Identify which cell holds the provided text, then report its [x, y] central coordinate. 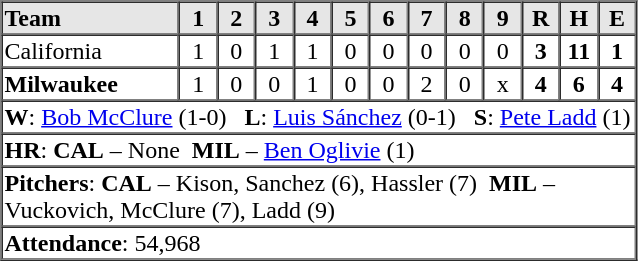
7 [427, 18]
R [541, 18]
9 [503, 18]
8 [465, 18]
Milwaukee [91, 84]
H [579, 18]
W: Bob McClure (1-0) L: Luis Sánchez (0-1) S: Pete Ladd (1) [319, 116]
Attendance: 54,968 [319, 242]
Pitchers: CAL – Kison, Sanchez (6), Hassler (7) MIL – Vuckovich, McClure (7), Ladd (9) [319, 196]
x [503, 84]
5 [350, 18]
11 [579, 50]
HR: CAL – None MIL – Ben Oglivie (1) [319, 150]
E [617, 18]
California [91, 50]
Team [91, 18]
